From the cell containing the given text, extract its center point as (X, Y) coordinate. 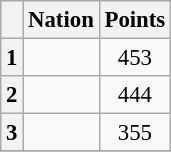
Points (134, 20)
453 (134, 58)
355 (134, 133)
2 (12, 95)
Nation (61, 20)
1 (12, 58)
3 (12, 133)
444 (134, 95)
